For the text-containing cell, return its midpoint in [X, Y] coordinate format. 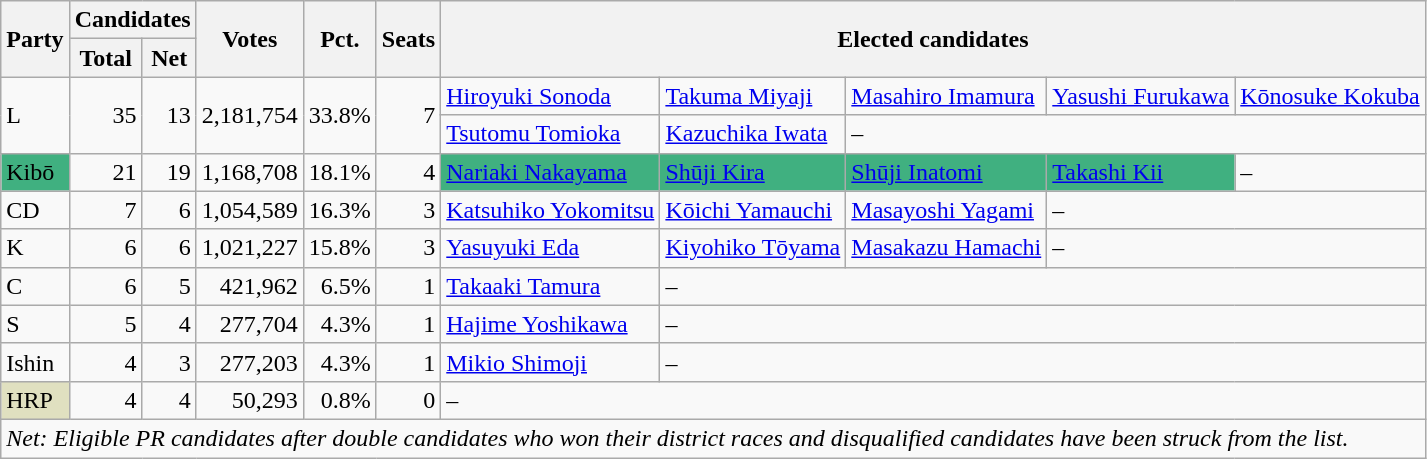
50,293 [250, 400]
Ishin [35, 362]
K [35, 248]
Yasushi Furukawa [1141, 96]
Seats [408, 39]
S [35, 324]
CD [35, 210]
Katsuhiko Yokomitsu [550, 210]
1,021,227 [250, 248]
Kōichi Yamauchi [753, 210]
Takashi Kii [1141, 172]
6.5% [340, 286]
Elected candidates [933, 39]
C [35, 286]
Mikio Shimoji [550, 362]
Net [169, 58]
0 [408, 400]
421,962 [250, 286]
277,203 [250, 362]
Kazuchika Iwata [753, 134]
Yasuyuki Eda [550, 248]
Hajime Yoshikawa [550, 324]
Masakazu Hamachi [946, 248]
Pct. [340, 39]
Nariaki Nakayama [550, 172]
35 [106, 115]
Takuma Miyaji [753, 96]
33.8% [340, 115]
Tsutomu Tomioka [550, 134]
Total [106, 58]
Masayoshi Yagami [946, 210]
2,181,754 [250, 115]
18.1% [340, 172]
Shūji Kira [753, 172]
HRP [35, 400]
1,054,589 [250, 210]
277,704 [250, 324]
Kōnosuke Kokuba [1330, 96]
16.3% [340, 210]
Hiroyuki Sonoda [550, 96]
Net: Eligible PR candidates after double candidates who won their district races and disqualified candidates have been struck from the list. [713, 438]
0.8% [340, 400]
Shūji Inatomi [946, 172]
Candidates [132, 20]
19 [169, 172]
13 [169, 115]
Kiyohiko Tōyama [753, 248]
L [35, 115]
1,168,708 [250, 172]
Votes [250, 39]
21 [106, 172]
Masahiro Imamura [946, 96]
Kibō [35, 172]
15.8% [340, 248]
Party [35, 39]
Takaaki Tamura [550, 286]
